Find where the given text appears and provide that cell's center as (x, y) coordinate. 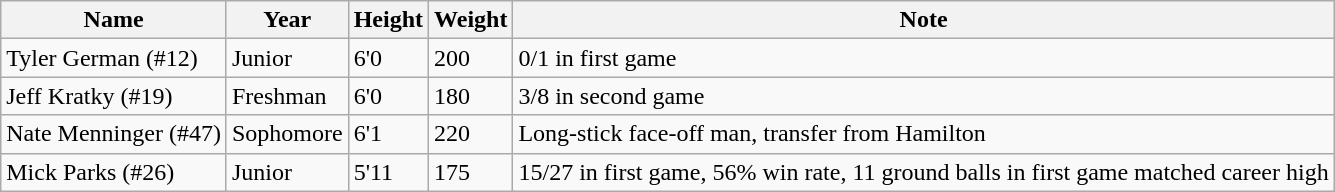
Year (287, 20)
Tyler German (#12) (114, 58)
0/1 in first game (924, 58)
15/27 in first game, 56% win rate, 11 ground balls in first game matched career high (924, 172)
Mick Parks (#26) (114, 172)
180 (471, 96)
Jeff Kratky (#19) (114, 96)
Nate Menninger (#47) (114, 134)
6'1 (388, 134)
Height (388, 20)
200 (471, 58)
220 (471, 134)
Weight (471, 20)
Long-stick face-off man, transfer from Hamilton (924, 134)
Name (114, 20)
175 (471, 172)
Sophomore (287, 134)
3/8 in second game (924, 96)
Note (924, 20)
5'11 (388, 172)
Freshman (287, 96)
